Determine the [X, Y] coordinate at the center of the cell enclosing the given text.  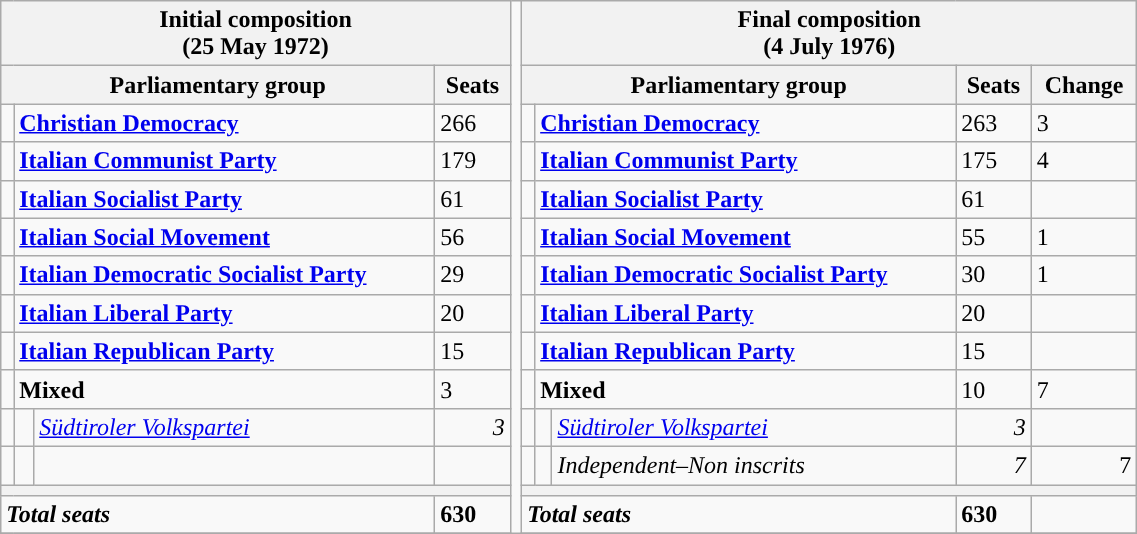
4 [1084, 161]
Initial composition(25 May 1972) [256, 34]
Final composition(4 July 1976) [830, 34]
179 [473, 161]
30 [994, 275]
Change [1084, 85]
266 [473, 123]
Independent–Non inscrits [754, 465]
56 [473, 237]
55 [994, 237]
263 [994, 123]
10 [994, 389]
29 [473, 275]
175 [994, 161]
